For the text-containing cell, return its midpoint in [X, Y] coordinate format. 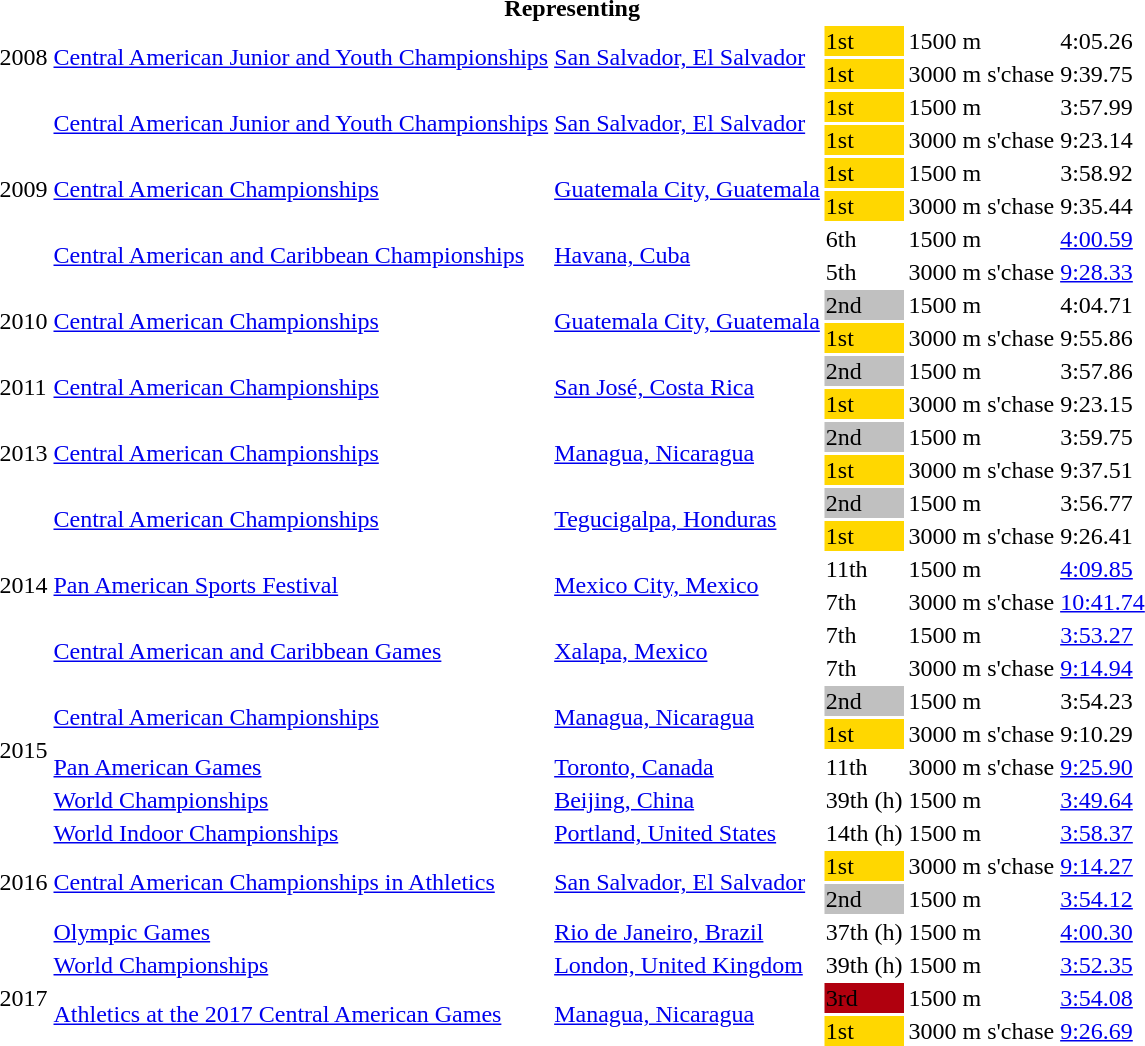
Pan American Games [301, 767]
Rio de Janeiro, Brazil [688, 932]
Central American Championships in Athletics [301, 882]
Portland, United States [688, 833]
3rd [864, 998]
Central American and Caribbean Championships [301, 256]
6th [864, 239]
Beijing, China [688, 800]
5th [864, 272]
Xalapa, Mexico [688, 652]
Olympic Games [301, 932]
Toronto, Canada [688, 767]
Tegucigalpa, Honduras [688, 520]
Havana, Cuba [688, 256]
Central American and Caribbean Games [301, 652]
Athletics at the 2017 Central American Games [301, 1014]
14th (h) [864, 833]
Mexico City, Mexico [688, 586]
San José, Costa Rica [688, 388]
37th (h) [864, 932]
World Indoor Championships [301, 833]
Pan American Sports Festival [301, 586]
London, United Kingdom [688, 965]
